Find where the given text appears and provide that cell's center as (x, y) coordinate. 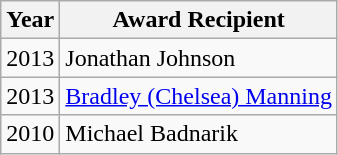
2010 (30, 134)
Jonathan Johnson (199, 58)
Award Recipient (199, 20)
Michael Badnarik (199, 134)
Bradley (Chelsea) Manning (199, 96)
Year (30, 20)
